Return the [X, Y] coordinate for the center point of the cell that contains the specified text.  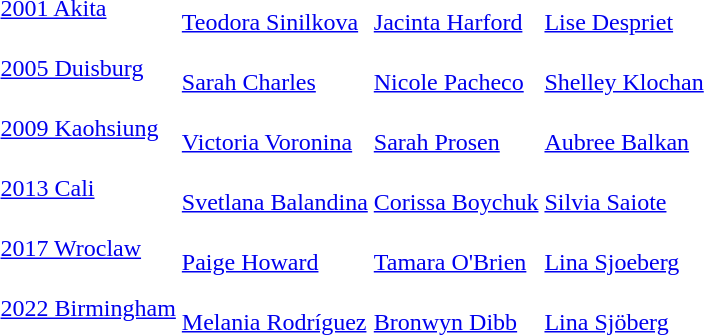
Svetlana Balandina [274, 188]
Sarah Charles [274, 68]
Corissa Boychuk [456, 188]
Tamara O'Brien [456, 248]
Sarah Prosen [456, 128]
Paige Howard [274, 248]
Nicole Pacheco [456, 68]
Victoria Voronina [274, 128]
